Return the (X, Y) coordinate for the center point of the cell that contains the specified text.  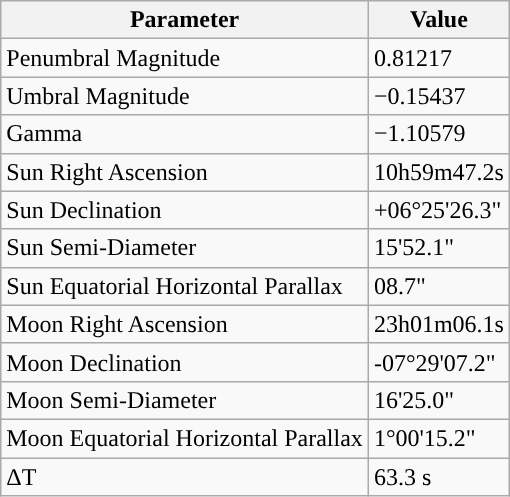
−1.10579 (438, 134)
Sun Semi-Diameter (185, 248)
0.81217 (438, 58)
15'52.1" (438, 248)
Sun Equatorial Horizontal Parallax (185, 286)
+06°25'26.3" (438, 210)
Gamma (185, 134)
23h01m06.1s (438, 324)
Moon Right Ascension (185, 324)
Penumbral Magnitude (185, 58)
Sun Declination (185, 210)
Umbral Magnitude (185, 96)
ΔT (185, 477)
Sun Right Ascension (185, 172)
1°00'15.2" (438, 438)
Moon Equatorial Horizontal Parallax (185, 438)
16'25.0" (438, 400)
-07°29'07.2" (438, 362)
Moon Semi-Diameter (185, 400)
08.7" (438, 286)
Value (438, 20)
Parameter (185, 20)
10h59m47.2s (438, 172)
Moon Declination (185, 362)
−0.15437 (438, 96)
63.3 s (438, 477)
